Provide the [X, Y] coordinate of the cell's center where the given text is located.  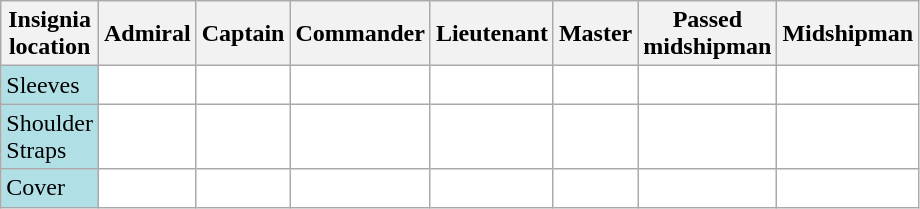
Passedmidshipman [708, 34]
Midshipman [848, 34]
Insignialocation [50, 34]
Admiral [147, 34]
Lieutenant [492, 34]
Sleeves [50, 85]
Captain [243, 34]
Master [595, 34]
Cover [50, 188]
Commander [360, 34]
ShoulderStraps [50, 136]
